Search for the cell housing the specified text and yield its [x, y] center coordinate. 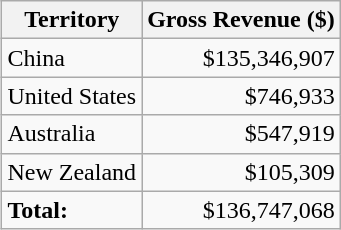
United States [72, 96]
$746,933 [242, 96]
$136,747,068 [242, 210]
Total: [72, 210]
China [72, 58]
Gross Revenue ($) [242, 20]
New Zealand [72, 172]
Australia [72, 134]
$105,309 [242, 172]
$547,919 [242, 134]
Territory [72, 20]
$135,346,907 [242, 58]
